From the cell containing the given text, extract its center point as [X, Y] coordinate. 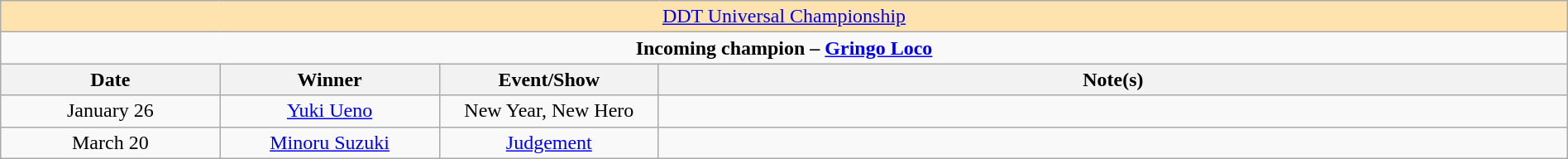
New Year, New Hero [549, 111]
Judgement [549, 142]
Winner [329, 79]
Note(s) [1113, 79]
DDT Universal Championship [784, 17]
Event/Show [549, 79]
March 20 [111, 142]
Minoru Suzuki [329, 142]
Date [111, 79]
Yuki Ueno [329, 111]
January 26 [111, 111]
Incoming champion – Gringo Loco [784, 48]
